Pinpoint the cell where the given text exists, returning its [x, y] midpoint coordinate. 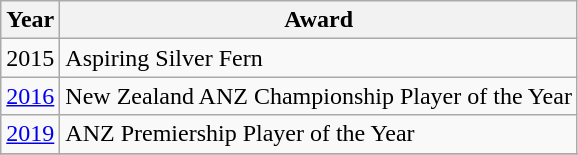
New Zealand ANZ Championship Player of the Year [319, 96]
Year [30, 20]
Award [319, 20]
2016 [30, 96]
ANZ Premiership Player of the Year [319, 134]
Aspiring Silver Fern [319, 58]
2019 [30, 134]
2015 [30, 58]
